Extract the (x, y) coordinate from the center of the cell holding the provided text.  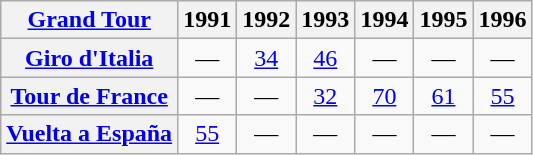
Tour de France (90, 96)
1992 (266, 20)
1996 (502, 20)
1991 (208, 20)
Vuelta a España (90, 134)
1994 (384, 20)
61 (444, 96)
46 (326, 58)
32 (326, 96)
1993 (326, 20)
Giro d'Italia (90, 58)
70 (384, 96)
34 (266, 58)
1995 (444, 20)
Grand Tour (90, 20)
